Detect which cell encompasses the target text, then output its (X, Y) center coordinate. 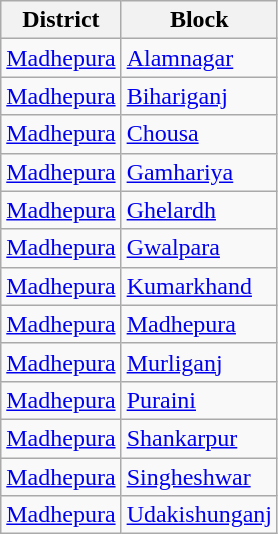
Gamhariya (199, 172)
Gwalpara (199, 248)
Murliganj (199, 362)
Kumarkhand (199, 286)
Puraini (199, 400)
Block (199, 20)
Bihariganj (199, 96)
Alamnagar (199, 58)
District (61, 20)
Singheshwar (199, 477)
Ghelardh (199, 210)
Chousa (199, 134)
Shankarpur (199, 438)
Udakishunganj (199, 515)
